Determine the [X, Y] coordinate at the center of the cell enclosing the given text.  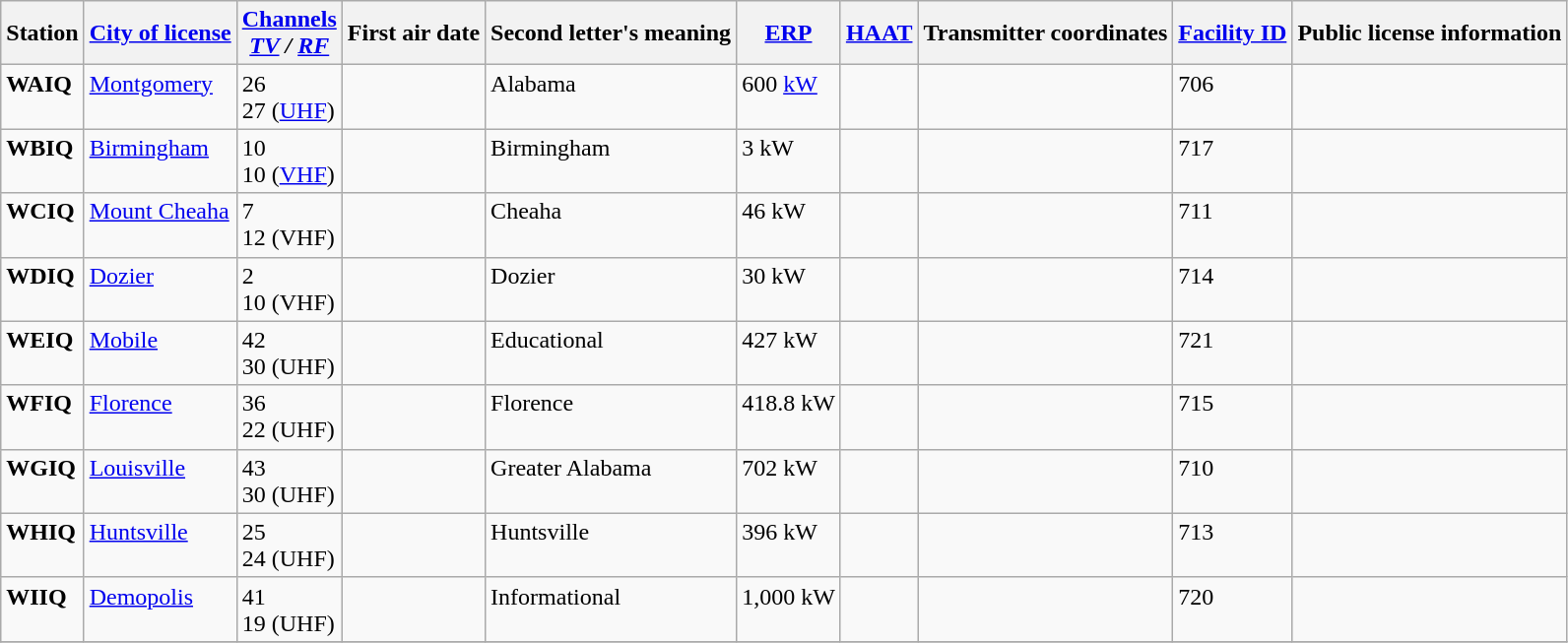
Facility ID [1233, 33]
WGIQ [42, 481]
2524 (UHF) [290, 546]
1010 (VHF) [290, 161]
712 (VHF) [290, 225]
WHIQ [42, 546]
3622 (UHF) [290, 418]
4230 (UHF) [290, 353]
396 kW [789, 546]
710 [1233, 481]
1,000 kW [789, 609]
4119 (UHF) [290, 609]
WFIQ [42, 418]
Public license information [1430, 33]
Montgomery [160, 96]
210 (VHF) [290, 289]
Mobile [160, 353]
Louisville [160, 481]
Mount Cheaha [160, 225]
Station [42, 33]
418.8 kW [789, 418]
706 [1233, 96]
Demopolis [160, 609]
717 [1233, 161]
721 [1233, 353]
WDIQ [42, 289]
City of license [160, 33]
711 [1233, 225]
WCIQ [42, 225]
WIIQ [42, 609]
4330 (UHF) [290, 481]
First air date [414, 33]
720 [1233, 609]
ERP [789, 33]
WAIQ [42, 96]
Greater Alabama [611, 481]
702 kW [789, 481]
30 kW [789, 289]
713 [1233, 546]
427 kW [789, 353]
Educational [611, 353]
46 kW [789, 225]
WBIQ [42, 161]
Transmitter coordinates [1046, 33]
600 kW [789, 96]
WEIQ [42, 353]
Cheaha [611, 225]
715 [1233, 418]
Second letter's meaning [611, 33]
HAAT [879, 33]
Channels TV / RF [290, 33]
Alabama [611, 96]
714 [1233, 289]
3 kW [789, 161]
26 27 (UHF) [290, 96]
Informational [611, 609]
